From the cell containing the given text, extract its center point as [x, y] coordinate. 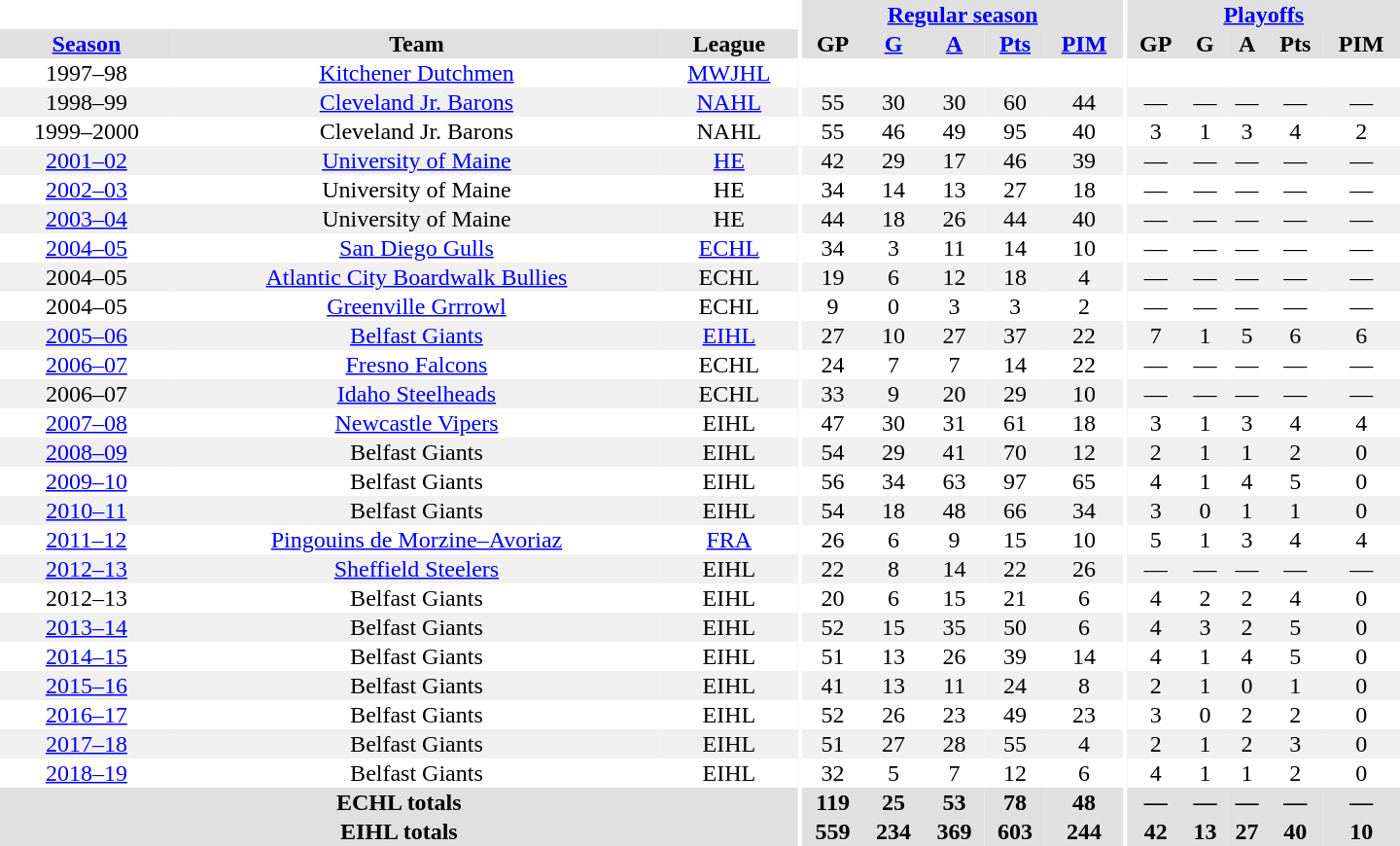
San Diego Gulls [416, 248]
2013–14 [87, 627]
559 [832, 831]
66 [1015, 511]
603 [1015, 831]
2010–11 [87, 511]
19 [832, 277]
37 [1015, 335]
50 [1015, 627]
31 [954, 423]
Regular season [962, 15]
Idaho Steelheads [416, 394]
Playoffs [1264, 15]
32 [832, 773]
EIHL totals [399, 831]
1999–2000 [87, 131]
35 [954, 627]
Pingouins de Morzine–Avoriaz [416, 540]
2008–09 [87, 452]
2009–10 [87, 481]
1997–98 [87, 73]
Kitchener Dutchmen [416, 73]
21 [1015, 598]
369 [954, 831]
25 [893, 802]
Fresno Falcons [416, 365]
60 [1015, 102]
2007–08 [87, 423]
56 [832, 481]
2015–16 [87, 686]
FRA [729, 540]
League [729, 44]
2011–12 [87, 540]
65 [1084, 481]
2005–06 [87, 335]
2014–15 [87, 656]
53 [954, 802]
28 [954, 744]
Sheffield Steelers [416, 569]
MWJHL [729, 73]
244 [1084, 831]
119 [832, 802]
2016–17 [87, 715]
78 [1015, 802]
17 [954, 160]
2017–18 [87, 744]
47 [832, 423]
97 [1015, 481]
70 [1015, 452]
Team [416, 44]
2001–02 [87, 160]
1998–99 [87, 102]
ECHL totals [399, 802]
234 [893, 831]
2003–04 [87, 219]
2002–03 [87, 190]
95 [1015, 131]
Atlantic City Boardwalk Bullies [416, 277]
Season [87, 44]
Greenville Grrrowl [416, 306]
61 [1015, 423]
Newcastle Vipers [416, 423]
2018–19 [87, 773]
33 [832, 394]
63 [954, 481]
